Capture the cell that displays the provided text and extract its [x, y] central coordinate. 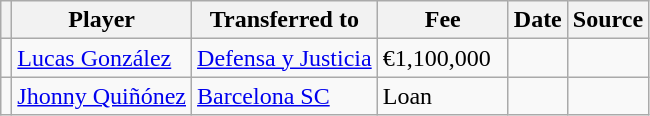
Defensa y Justicia [285, 58]
Barcelona SC [285, 96]
€1,100,000 [442, 58]
Jhonny Quiñónez [102, 96]
Date [538, 20]
Fee [442, 20]
Lucas González [102, 58]
Loan [442, 96]
Player [102, 20]
Transferred to [285, 20]
Source [608, 20]
